Provide the (x, y) coordinate of the cell's center where the given text is located.  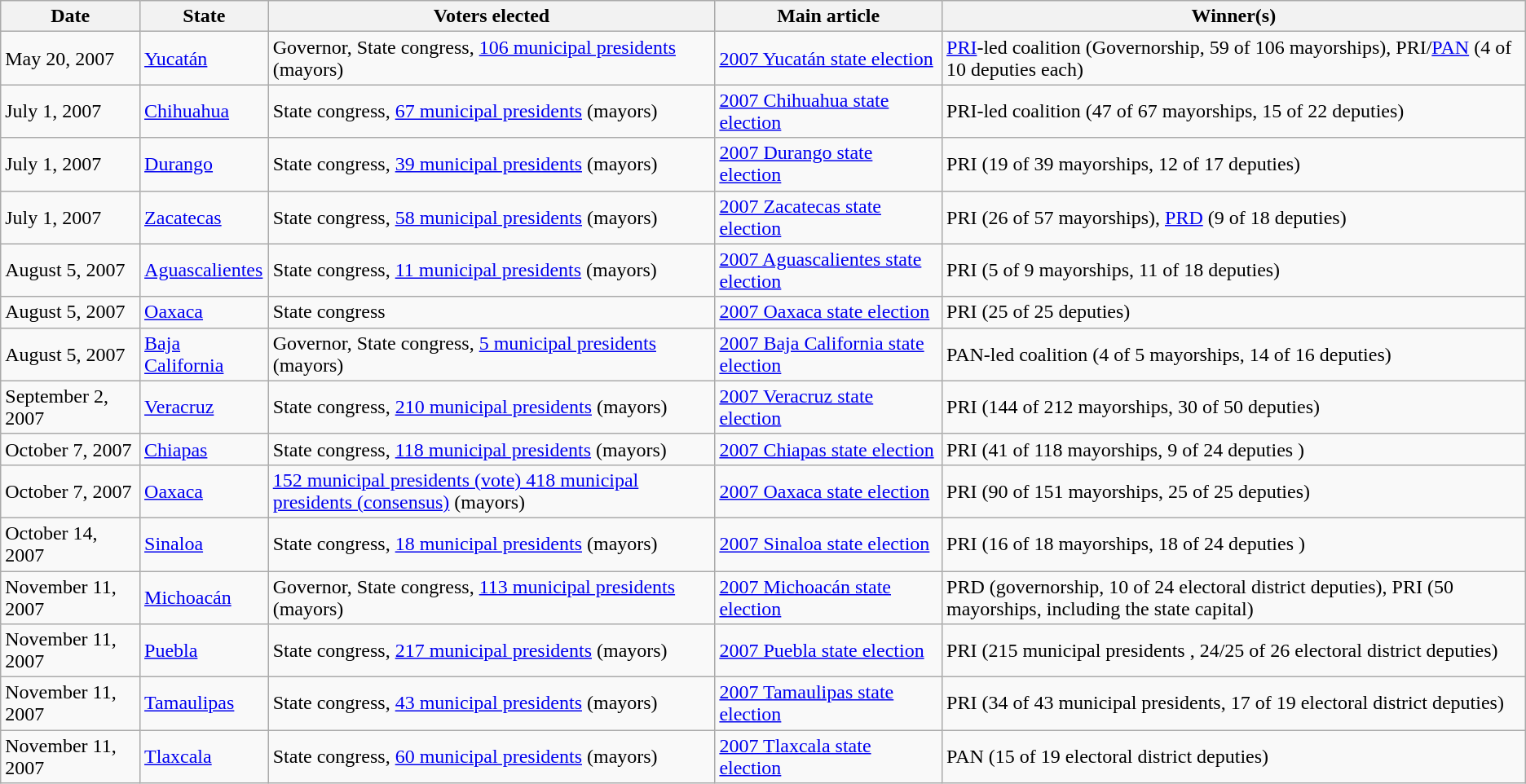
PAN (15 of 19 electoral district deputies) (1234, 756)
PRI (19 of 39 mayorships, 12 of 17 deputies) (1234, 165)
Date (70, 16)
PAN-led coalition (4 of 5 mayorships, 14 of 16 deputies) (1234, 354)
PRI (26 of 57 mayorships), PRD (9 of 18 deputies) (1234, 217)
State congress, 58 municipal presidents (mayors) (492, 217)
State congress, 43 municipal presidents (mayors) (492, 704)
PRI (16 of 18 mayorships, 18 of 24 deputies ) (1234, 544)
Puebla (205, 650)
State congress, 217 municipal presidents (mayors) (492, 650)
2007 Zacatecas state election (828, 217)
2007 Michoacán state election (828, 597)
2007 Veracruz state election (828, 407)
PRI (34 of 43 municipal presidents, 17 of 19 electoral district deputies) (1234, 704)
Winner(s) (1234, 16)
Main article (828, 16)
Sinaloa (205, 544)
PRI (5 of 9 mayorships, 11 of 18 deputies) (1234, 271)
State (205, 16)
152 municipal presidents (vote) 418 municipal presidents (consensus) (mayors) (492, 491)
State congress (492, 312)
Veracruz (205, 407)
Chihuahua (205, 111)
State congress, 39 municipal presidents (mayors) (492, 165)
State congress, 67 municipal presidents (mayors) (492, 111)
PRI (215 municipal presidents , 24/25 of 26 electoral district deputies) (1234, 650)
Yucatán (205, 59)
State congress, 18 municipal presidents (mayors) (492, 544)
Michoacán (205, 597)
State congress, 210 municipal presidents (mayors) (492, 407)
2007 Durango state election (828, 165)
State congress, 11 municipal presidents (mayors) (492, 271)
PRD (governorship, 10 of 24 electoral district deputies), PRI (50 mayorships, including the state capital) (1234, 597)
PRI (90 of 151 mayorships, 25 of 25 deputies) (1234, 491)
Chiapas (205, 449)
2007 Yucatán state election (828, 59)
PRI-led coalition (Governorship, 59 of 106 mayorships), PRI/PAN (4 of 10 deputies each) (1234, 59)
PRI (41 of 118 mayorships, 9 of 24 deputies ) (1234, 449)
2007 Chiapas state election (828, 449)
Aguascalientes (205, 271)
2007 Tlaxcala state election (828, 756)
PRI-led coalition (47 of 67 mayorships, 15 of 22 deputies) (1234, 111)
Tamaulipas (205, 704)
2007 Puebla state election (828, 650)
Durango (205, 165)
PRI (144 of 212 mayorships, 30 of 50 deputies) (1234, 407)
2007 Sinaloa state election (828, 544)
State congress, 60 municipal presidents (mayors) (492, 756)
Governor, State congress, 5 municipal presidents (mayors) (492, 354)
2007 Chihuahua state election (828, 111)
2007 Baja California state election (828, 354)
PRI (25 of 25 deputies) (1234, 312)
Zacatecas (205, 217)
October 14, 2007 (70, 544)
Voters elected (492, 16)
May 20, 2007 (70, 59)
2007 Tamaulipas state election (828, 704)
Governor, State congress, 106 municipal presidents (mayors) (492, 59)
State congress, 118 municipal presidents (mayors) (492, 449)
2007 Aguascalientes state election (828, 271)
September 2, 2007 (70, 407)
Governor, State congress, 113 municipal presidents (mayors) (492, 597)
Baja California (205, 354)
Tlaxcala (205, 756)
